Detect which cell encompasses the target text, then output its (X, Y) center coordinate. 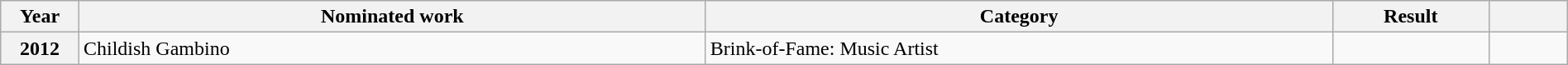
2012 (40, 48)
Year (40, 17)
Result (1411, 17)
Brink-of-Fame: Music Artist (1019, 48)
Childish Gambino (392, 48)
Category (1019, 17)
Nominated work (392, 17)
